Return [x, y] of the center of cell containing provided text 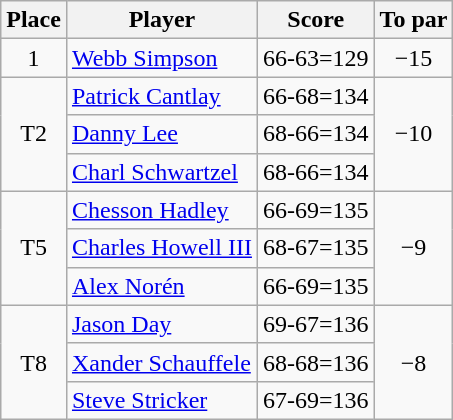
Charl Schwartzel [162, 172]
Patrick Cantlay [162, 96]
T5 [34, 248]
Chesson Hadley [162, 210]
T2 [34, 134]
66-68=134 [316, 96]
To par [414, 20]
Jason Day [162, 324]
Place [34, 20]
Steve Stricker [162, 400]
−15 [414, 58]
Alex Norén [162, 286]
68-68=136 [316, 362]
68-67=135 [316, 248]
1 [34, 58]
−10 [414, 134]
67-69=136 [316, 400]
−9 [414, 248]
T8 [34, 362]
−8 [414, 362]
Score [316, 20]
Webb Simpson [162, 58]
Danny Lee [162, 134]
66-63=129 [316, 58]
69-67=136 [316, 324]
Player [162, 20]
Xander Schauffele [162, 362]
Charles Howell III [162, 248]
